Identify which cell holds the provided text, then report its (X, Y) central coordinate. 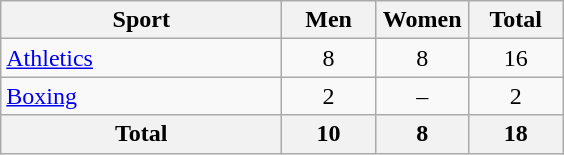
18 (516, 134)
Women (422, 20)
10 (329, 134)
– (422, 96)
Boxing (142, 96)
Athletics (142, 58)
Sport (142, 20)
16 (516, 58)
Men (329, 20)
